Pinpoint the cell where the given text exists, returning its [X, Y] midpoint coordinate. 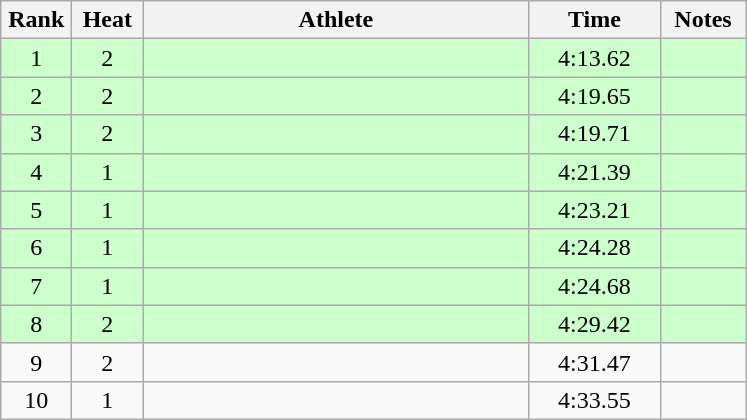
4:31.47 [594, 362]
8 [36, 324]
Athlete [336, 20]
Rank [36, 20]
4:19.71 [594, 134]
Time [594, 20]
4:21.39 [594, 172]
9 [36, 362]
10 [36, 400]
4:24.28 [594, 248]
5 [36, 210]
4:24.68 [594, 286]
3 [36, 134]
Notes [703, 20]
4:23.21 [594, 210]
4:29.42 [594, 324]
Heat [108, 20]
4 [36, 172]
6 [36, 248]
4:33.55 [594, 400]
7 [36, 286]
4:13.62 [594, 58]
4:19.65 [594, 96]
